Extract the [x, y] coordinate from the center of the cell holding the provided text.  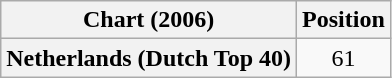
Position [344, 20]
Chart (2006) [149, 20]
61 [344, 58]
Netherlands (Dutch Top 40) [149, 58]
